For the text-containing cell, return its midpoint in [x, y] coordinate format. 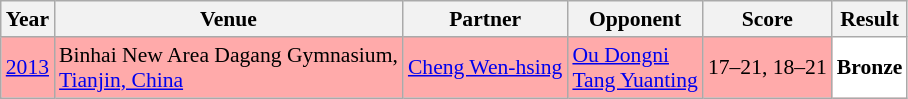
Score [768, 19]
2013 [28, 68]
Ou Dongni Tang Yuanting [635, 68]
Partner [485, 19]
Year [28, 19]
Venue [228, 19]
Cheng Wen-hsing [485, 68]
Bronze [870, 68]
Opponent [635, 19]
17–21, 18–21 [768, 68]
Result [870, 19]
Binhai New Area Dagang Gymnasium,Tianjin, China [228, 68]
